Return the (x, y) coordinate for the center point of the cell that contains the specified text.  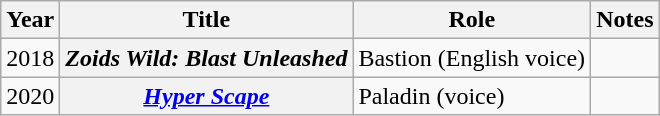
Title (206, 20)
Notes (625, 20)
2018 (30, 58)
2020 (30, 96)
Zoids Wild: Blast Unleashed (206, 58)
Year (30, 20)
Hyper Scape (206, 96)
Paladin (voice) (472, 96)
Bastion (English voice) (472, 58)
Role (472, 20)
